Detect which cell encompasses the target text, then output its [X, Y] center coordinate. 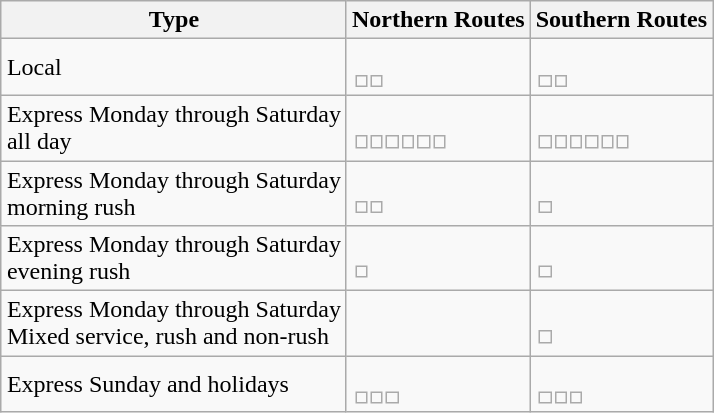
Express Sunday and holidays [174, 384]
Express Monday through Saturdaymorning rush [174, 192]
Express Monday through Saturdayall day [174, 128]
Type [174, 20]
Southern Routes [621, 20]
Local [174, 68]
Express Monday through Saturdayevening rush [174, 258]
Express Monday through SaturdayMixed service, rush and non-rush [174, 324]
Northern Routes [438, 20]
